For the text-containing cell, return its midpoint in [x, y] coordinate format. 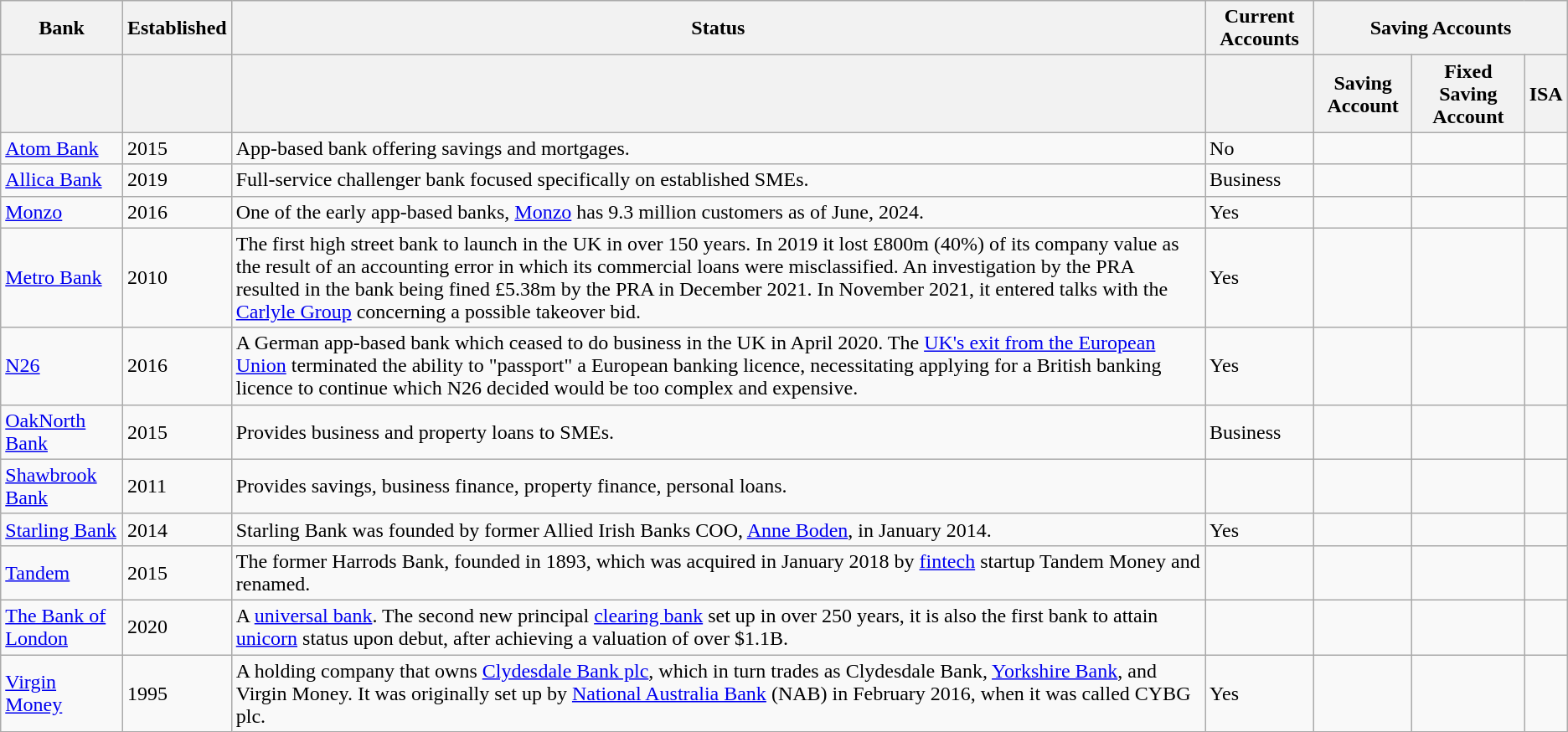
Provides savings, business finance, property finance, personal loans. [718, 486]
Virgin Money [62, 693]
2019 [177, 180]
ISA [1546, 94]
Starling Bank [62, 529]
Status [718, 28]
Monzo [62, 212]
Current Accounts [1260, 28]
Fixed Saving Account [1468, 94]
2011 [177, 486]
Allica Bank [62, 180]
Saving Accounts [1441, 28]
OakNorth Bank [62, 432]
One of the early app-based banks, Monzo has 9.3 million customers as of June, 2024. [718, 212]
App-based bank offering savings and mortgages. [718, 148]
2010 [177, 278]
Provides business and property loans to SMEs. [718, 432]
Atom Bank [62, 148]
Tandem [62, 573]
Starling Bank was founded by former Allied Irish Banks COO, Anne Boden, in January 2014. [718, 529]
Metro Bank [62, 278]
The Bank of London [62, 626]
2014 [177, 529]
Shawbrook Bank [62, 486]
Full-service challenger bank focused specifically on established SMEs. [718, 180]
N26 [62, 366]
Saving Account [1364, 94]
Established [177, 28]
Bank [62, 28]
1995 [177, 693]
The former Harrods Bank, founded in 1893, which was acquired in January 2018 by fintech startup Tandem Money and renamed. [718, 573]
No [1260, 148]
2020 [177, 626]
